Determine the [x, y] coordinate at the center of the cell enclosing the given text.  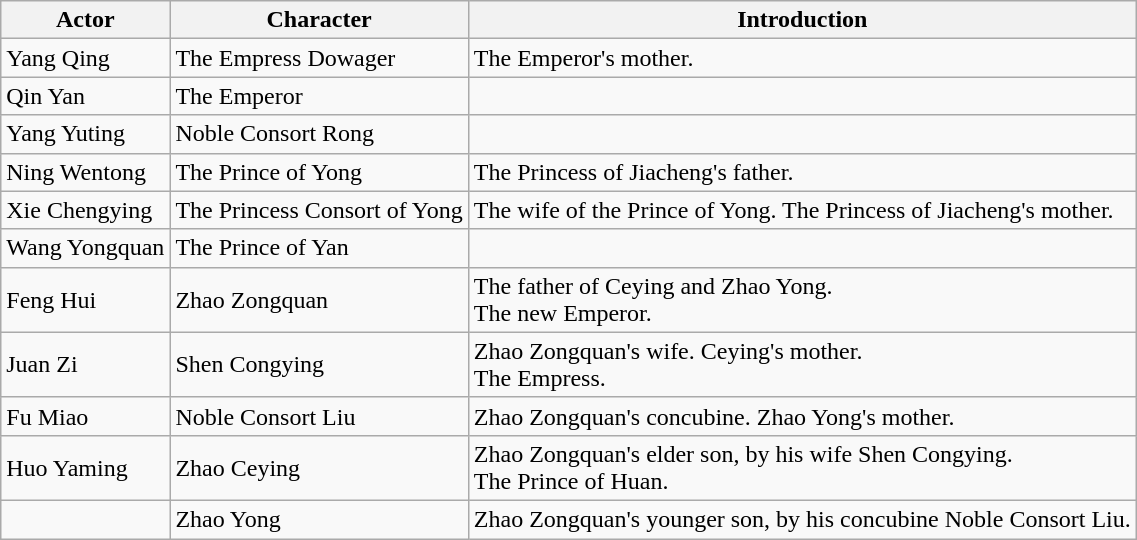
The Prince of Yan [319, 248]
Ning Wentong [86, 172]
Juan Zi [86, 364]
Huo Yaming [86, 468]
Actor [86, 20]
The Emperor's mother. [802, 58]
Zhao Zongquan's wife. Ceying's mother. The Empress. [802, 364]
The Princess of Jiacheng's father. [802, 172]
Zhao Zongquan's younger son, by his concubine Noble Consort Liu. [802, 519]
Zhao Yong [319, 519]
The Emperor [319, 96]
Xie Chengying [86, 210]
Wang Yongquan [86, 248]
The father of Ceying and Zhao Yong. The new Emperor. [802, 300]
Zhao Zongquan's elder son, by his wife Shen Congying. The Prince of Huan. [802, 468]
Introduction [802, 20]
Yang Qing [86, 58]
Yang Yuting [86, 134]
The wife of the Prince of Yong. The Princess of Jiacheng's mother. [802, 210]
Noble Consort Liu [319, 416]
Feng Hui [86, 300]
Character [319, 20]
Fu Miao [86, 416]
Zhao Zongquan [319, 300]
Zhao Ceying [319, 468]
The Empress Dowager [319, 58]
Qin Yan [86, 96]
Shen Congying [319, 364]
Noble Consort Rong [319, 134]
The Prince of Yong [319, 172]
The Princess Consort of Yong [319, 210]
Zhao Zongquan's concubine. Zhao Yong's mother. [802, 416]
